Return the [X, Y] coordinate for the center point of the cell that contains the specified text.  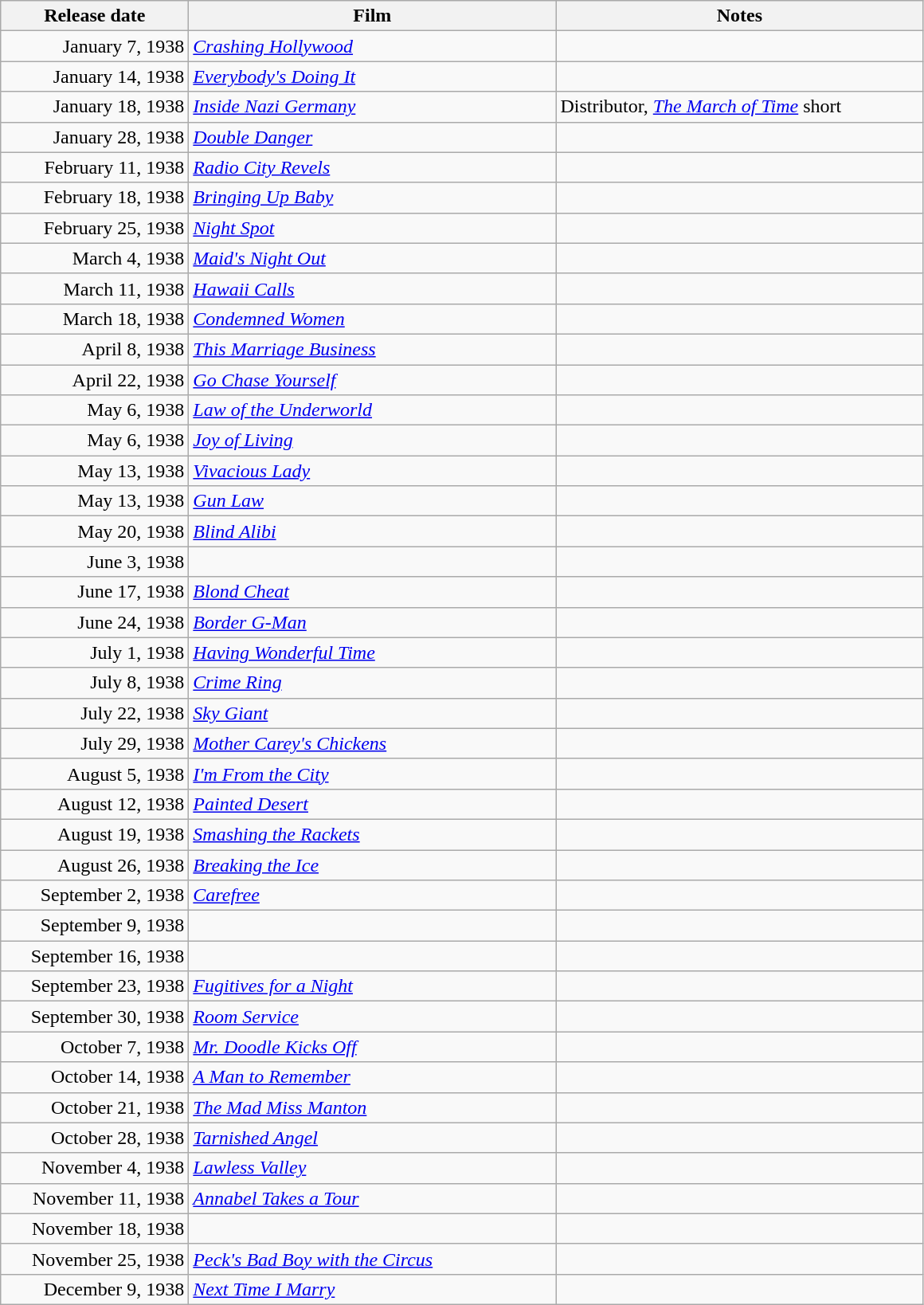
Everybody's Doing It [373, 76]
Vivacious Lady [373, 471]
January 7, 1938 [95, 46]
Law of the Underworld [373, 410]
Blind Alibi [373, 531]
October 7, 1938 [95, 1047]
Annabel Takes a Tour [373, 1198]
Radio City Revels [373, 167]
April 22, 1938 [95, 380]
Breaking the Ice [373, 864]
Having Wonderful Time [373, 652]
September 16, 1938 [95, 956]
Gun Law [373, 501]
Double Danger [373, 137]
Release date [95, 16]
Fugitives for a Night [373, 986]
November 4, 1938 [95, 1168]
Tarnished Angel [373, 1138]
December 9, 1938 [95, 1289]
June 17, 1938 [95, 592]
May 20, 1938 [95, 531]
September 2, 1938 [95, 895]
November 11, 1938 [95, 1198]
July 1, 1938 [95, 652]
April 8, 1938 [95, 349]
August 19, 1938 [95, 834]
March 4, 1938 [95, 258]
A Man to Remember [373, 1077]
I'm From the City [373, 774]
Bringing Up Baby [373, 198]
Room Service [373, 1017]
October 28, 1938 [95, 1138]
January 28, 1938 [95, 137]
September 23, 1938 [95, 986]
August 5, 1938 [95, 774]
March 18, 1938 [95, 319]
August 12, 1938 [95, 804]
This Marriage Business [373, 349]
The Mad Miss Manton [373, 1107]
Notes [739, 16]
Go Chase Yourself [373, 380]
July 22, 1938 [95, 713]
Peck's Bad Boy with the Circus [373, 1259]
September 30, 1938 [95, 1017]
Sky Giant [373, 713]
November 18, 1938 [95, 1229]
Film [373, 16]
Joy of Living [373, 441]
November 25, 1938 [95, 1259]
February 25, 1938 [95, 228]
June 3, 1938 [95, 562]
February 11, 1938 [95, 167]
Next Time I Marry [373, 1289]
Lawless Valley [373, 1168]
Distributor, The March of Time short [739, 107]
July 8, 1938 [95, 683]
August 26, 1938 [95, 864]
Carefree [373, 895]
Border G-Man [373, 622]
Condemned Women [373, 319]
July 29, 1938 [95, 743]
Night Spot [373, 228]
Crashing Hollywood [373, 46]
Crime Ring [373, 683]
February 18, 1938 [95, 198]
Inside Nazi Germany [373, 107]
March 11, 1938 [95, 288]
Blond Cheat [373, 592]
Mr. Doodle Kicks Off [373, 1047]
Smashing the Rackets [373, 834]
January 14, 1938 [95, 76]
October 14, 1938 [95, 1077]
October 21, 1938 [95, 1107]
January 18, 1938 [95, 107]
June 24, 1938 [95, 622]
Maid's Night Out [373, 258]
Hawaii Calls [373, 288]
September 9, 1938 [95, 926]
Mother Carey's Chickens [373, 743]
Painted Desert [373, 804]
